From the cell containing the given text, extract its center point as (x, y) coordinate. 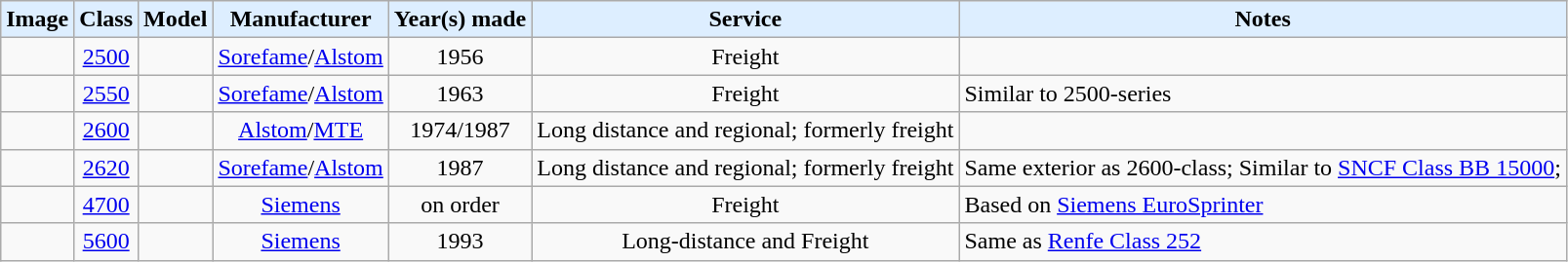
2620 (106, 168)
Model (176, 19)
4700 (106, 205)
1974/1987 (460, 131)
1987 (460, 168)
2500 (106, 56)
Long-distance and Freight (745, 242)
Based on Siemens EuroSprinter (1263, 205)
Notes (1263, 19)
Class (106, 19)
5600 (106, 242)
2600 (106, 131)
Year(s) made (460, 19)
Service (745, 19)
2550 (106, 94)
1993 (460, 242)
Image (37, 19)
Similar to 2500-series (1263, 94)
on order (460, 205)
Same as Renfe Class 252 (1263, 242)
1963 (460, 94)
Same exterior as 2600-class; Similar to SNCF Class BB 15000; (1263, 168)
Alstom/MTE (301, 131)
Manufacturer (301, 19)
1956 (460, 56)
